Search for the cell housing the specified text and yield its (X, Y) center coordinate. 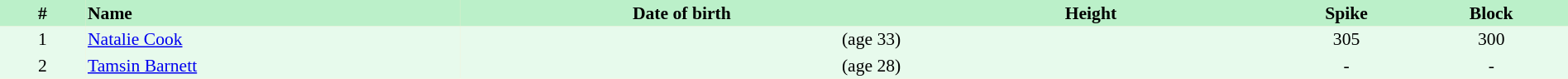
# (43, 13)
305 (1346, 40)
Natalie Cook (273, 40)
2 (43, 66)
Date of birth (681, 13)
Spike (1346, 13)
Name (273, 13)
1 (43, 40)
Height (1090, 13)
Block (1491, 13)
Tamsin Barnett (273, 66)
300 (1491, 40)
(age 28) (681, 66)
(age 33) (681, 40)
